Find where the given text appears and provide that cell's center as [x, y] coordinate. 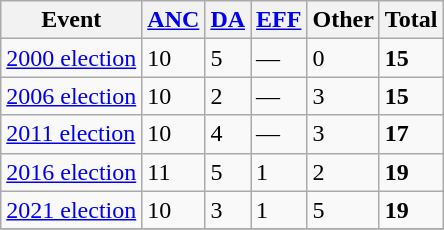
Total [411, 20]
17 [411, 134]
2016 election [72, 172]
ANC [174, 20]
2011 election [72, 134]
11 [174, 172]
Event [72, 20]
0 [343, 58]
2000 election [72, 58]
4 [228, 134]
DA [228, 20]
EFF [279, 20]
2006 election [72, 96]
Other [343, 20]
2021 election [72, 210]
